Return (X, Y) of the center of cell containing provided text 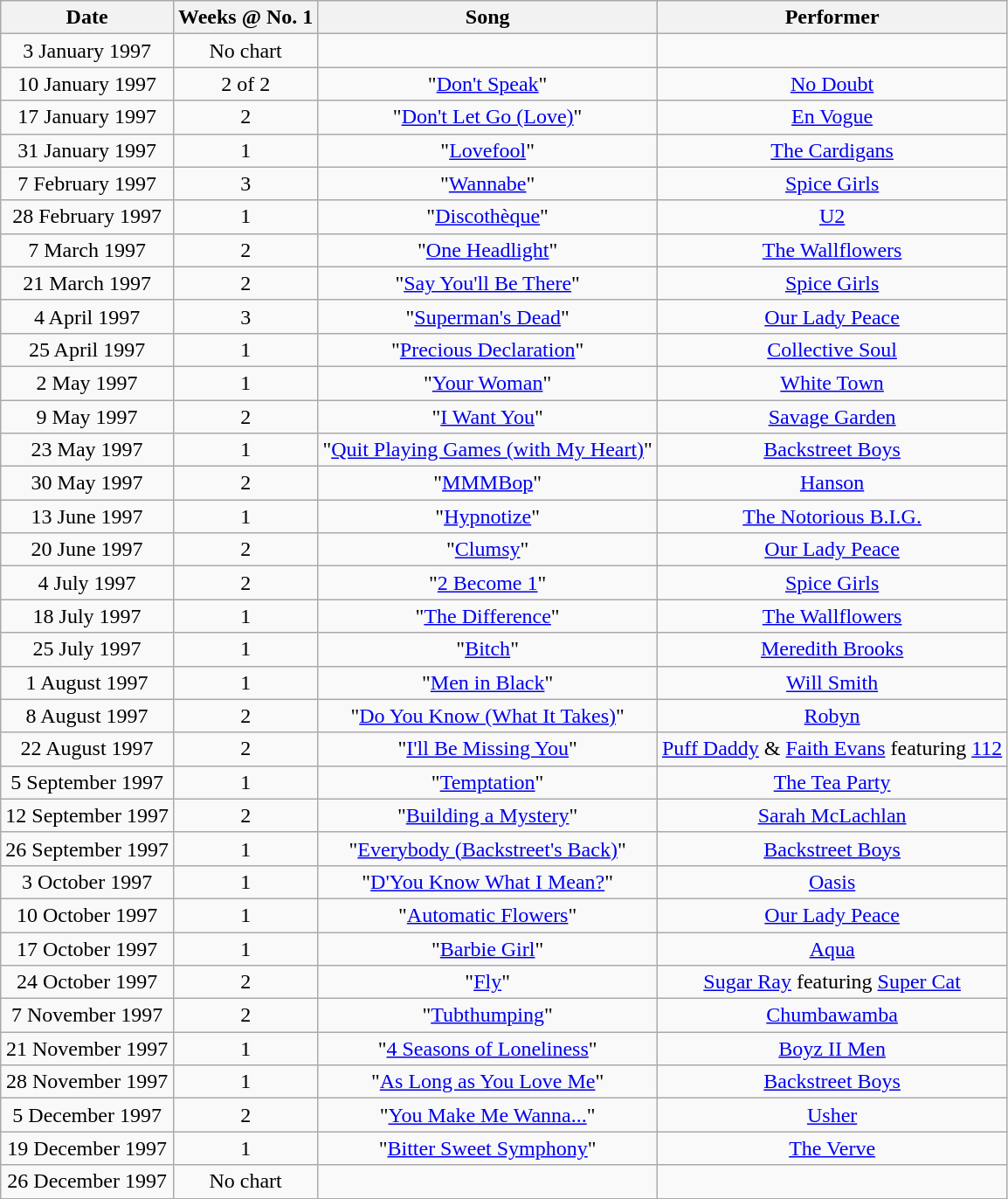
10 October 1997 (87, 915)
The Tea Party (832, 782)
21 March 1997 (87, 283)
28 November 1997 (87, 1082)
"4 Seasons of Loneliness" (487, 1049)
4 April 1997 (87, 316)
The Verve (832, 1148)
17 January 1997 (87, 117)
Usher (832, 1115)
"Say You'll Be There" (487, 283)
5 December 1997 (87, 1115)
Savage Garden (832, 417)
19 December 1997 (87, 1148)
"Your Woman" (487, 383)
8 August 1997 (87, 716)
2 of 2 (245, 84)
"Lovefool" (487, 150)
23 May 1997 (87, 450)
U2 (832, 217)
"Quit Playing Games (with My Heart)" (487, 450)
31 January 1997 (87, 150)
25 July 1997 (87, 649)
9 May 1997 (87, 417)
The Notorious B.I.G. (832, 516)
3 January 1997 (87, 51)
26 September 1997 (87, 849)
Aqua (832, 948)
Chumbawamba (832, 1015)
"Precious Declaration" (487, 350)
Meredith Brooks (832, 649)
"I'll Be Missing You" (487, 749)
3 October 1997 (87, 882)
"Don't Speak" (487, 84)
Weeks @ No. 1 (245, 17)
"Do You Know (What It Takes)" (487, 716)
"I Want You" (487, 417)
18 July 1997 (87, 616)
"MMMBop" (487, 483)
Puff Daddy & Faith Evans featuring 112 (832, 749)
"The Difference" (487, 616)
"Don't Let Go (Love)" (487, 117)
"As Long as You Love Me" (487, 1082)
White Town (832, 383)
Hanson (832, 483)
"Tubthumping" (487, 1015)
"Bitch" (487, 649)
Sugar Ray featuring Super Cat (832, 982)
21 November 1997 (87, 1049)
"Building a Mystery" (487, 815)
"Superman's Dead" (487, 316)
"Hypnotize" (487, 516)
"Temptation" (487, 782)
En Vogue (832, 117)
Will Smith (832, 683)
"Bitter Sweet Symphony" (487, 1148)
7 November 1997 (87, 1015)
Sarah McLachlan (832, 815)
30 May 1997 (87, 483)
13 June 1997 (87, 516)
The Cardigans (832, 150)
"Discothèque" (487, 217)
"Barbie Girl" (487, 948)
22 August 1997 (87, 749)
Robyn (832, 716)
"Fly" (487, 982)
7 February 1997 (87, 184)
25 April 1997 (87, 350)
Date (87, 17)
"D'You Know What I Mean?" (487, 882)
"Wannabe" (487, 184)
"2 Become 1" (487, 583)
Song (487, 17)
Boyz II Men (832, 1049)
12 September 1997 (87, 815)
Performer (832, 17)
"Automatic Flowers" (487, 915)
28 February 1997 (87, 217)
17 October 1997 (87, 948)
Oasis (832, 882)
"You Make Me Wanna..." (487, 1115)
"Everybody (Backstreet's Back)" (487, 849)
7 March 1997 (87, 250)
2 May 1997 (87, 383)
"Clumsy" (487, 550)
"One Headlight" (487, 250)
20 June 1997 (87, 550)
24 October 1997 (87, 982)
4 July 1997 (87, 583)
5 September 1997 (87, 782)
1 August 1997 (87, 683)
No Doubt (832, 84)
10 January 1997 (87, 84)
26 December 1997 (87, 1182)
"Men in Black" (487, 683)
Collective Soul (832, 350)
